Search for the cell housing the specified text and yield its (x, y) center coordinate. 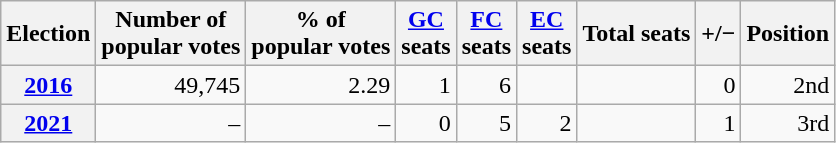
GCseats (426, 34)
+/− (718, 34)
6 (486, 85)
2021 (48, 123)
2nd (788, 85)
49,745 (171, 85)
2.29 (321, 85)
Total seats (636, 34)
2 (547, 123)
5 (486, 123)
2016 (48, 85)
Number ofpopular votes (171, 34)
% ofpopular votes (321, 34)
Position (788, 34)
ECseats (547, 34)
FCseats (486, 34)
3rd (788, 123)
Election (48, 34)
